For the text-containing cell, return its midpoint in [x, y] coordinate format. 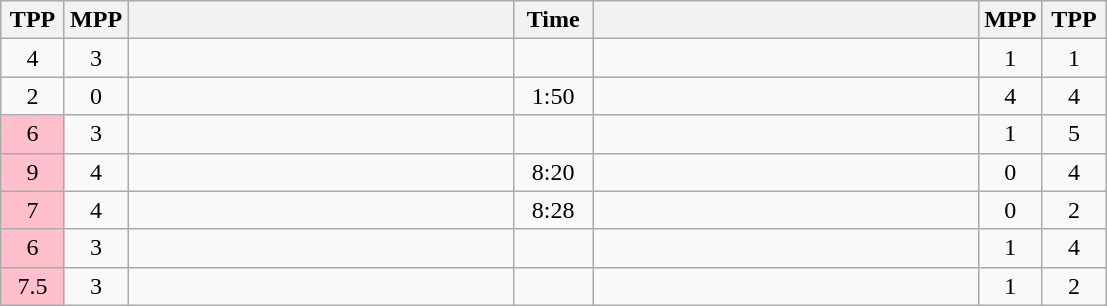
9 [33, 172]
Time [554, 20]
5 [1074, 134]
1:50 [554, 96]
7.5 [33, 286]
8:28 [554, 210]
8:20 [554, 172]
7 [33, 210]
